Find where the given text appears and provide that cell's center as [X, Y] coordinate. 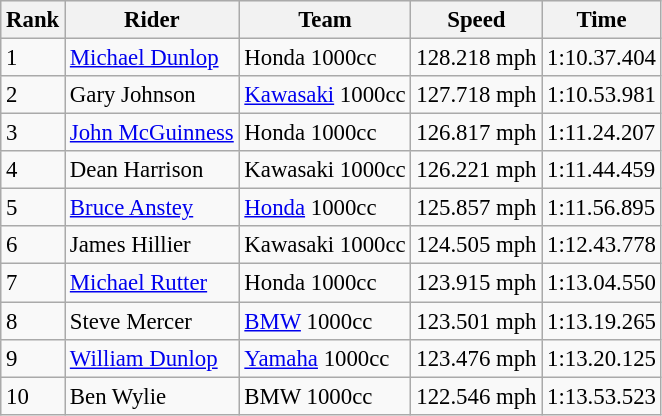
2 [33, 95]
Michael Rutter [152, 283]
123.501 mph [476, 321]
3 [33, 133]
Rank [33, 20]
122.546 mph [476, 396]
127.718 mph [476, 95]
1:13.19.265 [602, 321]
8 [33, 321]
123.476 mph [476, 358]
1:11.56.895 [602, 208]
1:11.44.459 [602, 170]
1:13.53.523 [602, 396]
John McGuinness [152, 133]
1:10.53.981 [602, 95]
1:13.04.550 [602, 283]
1:10.37.404 [602, 58]
Michael Dunlop [152, 58]
128.218 mph [476, 58]
Rider [152, 20]
Bruce Anstey [152, 208]
125.857 mph [476, 208]
Time [602, 20]
10 [33, 396]
Speed [476, 20]
126.817 mph [476, 133]
Steve Mercer [152, 321]
Team [325, 20]
9 [33, 358]
James Hillier [152, 245]
5 [33, 208]
7 [33, 283]
Yamaha 1000cc [325, 358]
William Dunlop [152, 358]
126.221 mph [476, 170]
1:11.24.207 [602, 133]
Ben Wylie [152, 396]
Gary Johnson [152, 95]
1:13.20.125 [602, 358]
123.915 mph [476, 283]
4 [33, 170]
124.505 mph [476, 245]
6 [33, 245]
1 [33, 58]
Dean Harrison [152, 170]
1:12.43.778 [602, 245]
